Capture the cell that displays the provided text and extract its (x, y) central coordinate. 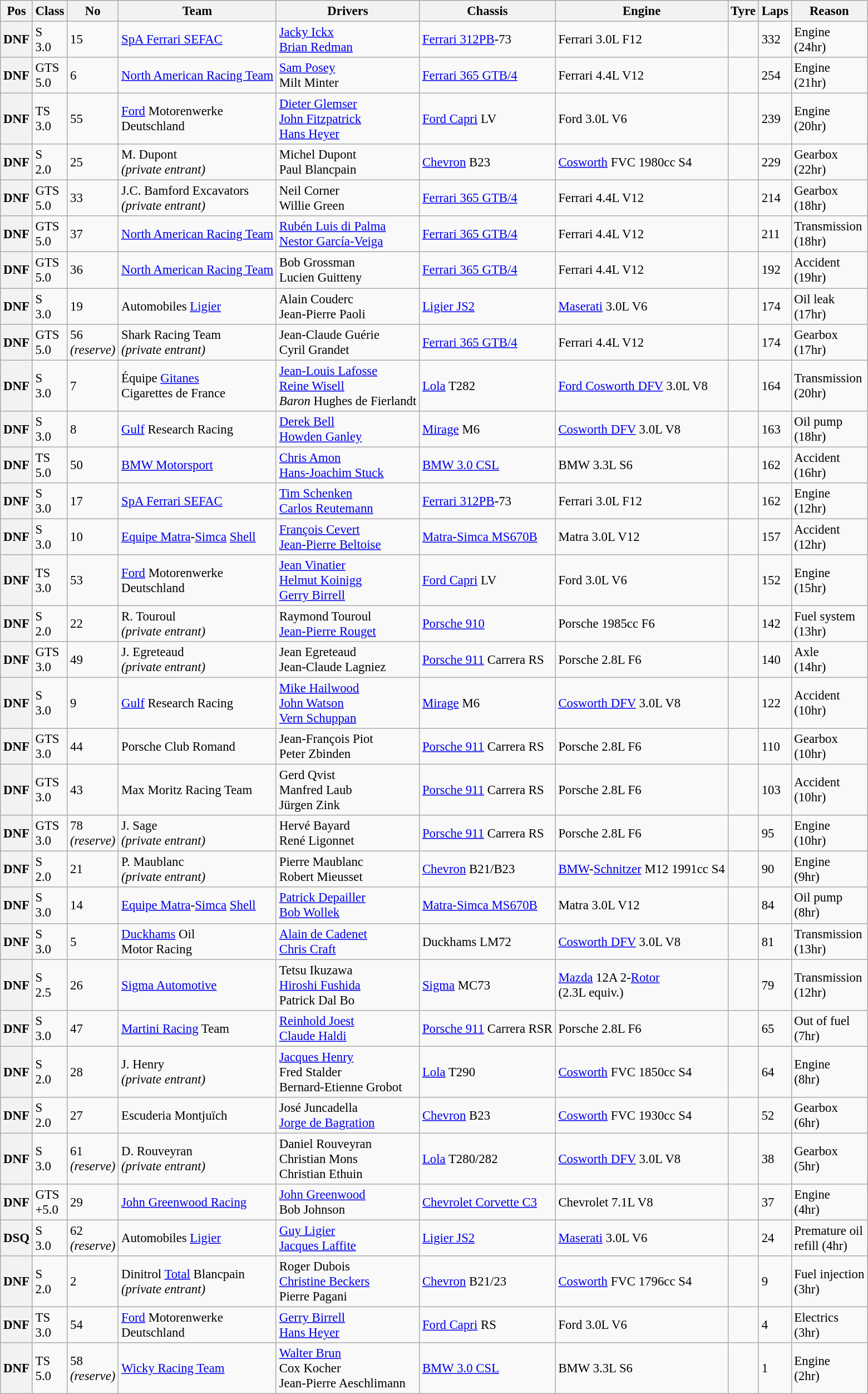
Chevron B21/B23 (487, 869)
No (93, 11)
Porsche 911 Carrera RSR (487, 1028)
Drivers (347, 11)
Engine (4hr) (829, 1202)
214 (775, 198)
BMW-Schnitzer M12 1991cc S4 (642, 869)
Équipe Gitanes Cigarettes de France (198, 386)
55 (93, 119)
Engine (21hr) (829, 76)
GTS+5.0 (50, 1202)
157 (775, 536)
J. Sage(private entrant) (198, 834)
Escuderia Montjuïch (198, 1115)
Pos (17, 11)
Lola T280/282 (487, 1159)
4 (775, 1326)
Jean Vinatier Helmut Koinigg Gerry Birrell (347, 580)
Wicky Racing Team (198, 1368)
64 (775, 1072)
61(reserve) (93, 1159)
10 (93, 536)
5 (93, 942)
8 (93, 428)
65 (775, 1028)
50 (93, 465)
58(reserve) (93, 1368)
Accident (19hr) (829, 270)
29 (93, 1202)
M. Dupont(private entrant) (198, 162)
Jean-Louis Lafosse Reine Wisell Baron Hughes de Fierlandt (347, 386)
79 (775, 985)
192 (775, 270)
Chris Amon Hans-Joachim Stuck (347, 465)
142 (775, 623)
Oil pump (18hr) (829, 428)
Out of fuel (7hr) (829, 1028)
24 (775, 1238)
Chevrolet Corvette C3 (487, 1202)
Martini Racing Team (198, 1028)
D. Rouveyran(private entrant) (198, 1159)
Sigma MC73 (487, 985)
Derek Bell Howden Ganley (347, 428)
Duckhams LM72 (487, 942)
17 (93, 501)
Chassis (487, 11)
Sigma Automotive (198, 985)
95 (775, 834)
Cosworth FVC 1850cc S4 (642, 1072)
François Cevert Jean-Pierre Beltoise (347, 536)
Gearbox (10hr) (829, 747)
Engine (20hr) (829, 119)
Team (198, 11)
Gearbox (22hr) (829, 162)
Engine (12hr) (829, 501)
Porsche 1985cc F6 (642, 623)
Reinhold Joest Claude Haldi (347, 1028)
43 (93, 790)
Gearbox (5hr) (829, 1159)
Jacky Ickx Brian Redman (347, 40)
Engine (10hr) (829, 834)
21 (93, 869)
38 (775, 1159)
Sam Posey Milt Minter (347, 76)
Gerd Qvist Manfred Laub Jürgen Zink (347, 790)
Transmission (20hr) (829, 386)
Guy Ligier Jacques Laffite (347, 1238)
Max Moritz Racing Team (198, 790)
Chevron B21/23 (487, 1282)
Tim Schenken Carlos Reutemann (347, 501)
John Greenwood Bob Johnson (347, 1202)
163 (775, 428)
110 (775, 747)
103 (775, 790)
81 (775, 942)
1 (775, 1368)
Fuel injection (3hr) (829, 1282)
Gearbox (6hr) (829, 1115)
Accident (12hr) (829, 536)
152 (775, 580)
Transmission (13hr) (829, 942)
José Juncadella Jorge de Bagration (347, 1115)
26 (93, 985)
7 (93, 386)
J.C. Bamford Excavators(private entrant) (198, 198)
Engine (642, 11)
47 (93, 1028)
Engine (15hr) (829, 580)
Roger Dubois Christine Beckers Pierre Pagani (347, 1282)
78(reserve) (93, 834)
BMW Motorsport (198, 465)
Jean-François Piot Peter Zbinden (347, 747)
52 (775, 1115)
122 (775, 703)
27 (93, 1115)
14 (93, 906)
15 (93, 40)
Axle (14hr) (829, 660)
Gearbox (18hr) (829, 198)
Jean Egreteaud Jean-Claude Lagniez (347, 660)
Tyre (743, 11)
Alain de Cadenet Chris Craft (347, 942)
Engine (9hr) (829, 869)
Transmission (18hr) (829, 234)
Ford Capri RS (487, 1326)
254 (775, 76)
Accident (16hr) (829, 465)
56(reserve) (93, 342)
J. Egreteaud(private entrant) (198, 660)
Hervé Bayard René Ligonnet (347, 834)
John Greenwood Racing (198, 1202)
211 (775, 234)
Mike Hailwood John Watson Vern Schuppan (347, 703)
Oil pump (8hr) (829, 906)
Transmission (12hr) (829, 985)
Michel Dupont Paul Blancpain (347, 162)
49 (93, 660)
54 (93, 1326)
36 (93, 270)
164 (775, 386)
Mazda 12A 2-Rotor (2.3L equiv.) (642, 985)
Cosworth FVC 1796cc S4 (642, 1282)
Walter Brun Cox Kocher Jean-Pierre Aeschlimann (347, 1368)
Premature oilrefill (4hr) (829, 1238)
Dieter Glemser John Fitzpatrick Hans Heyer (347, 119)
Oil leak (17hr) (829, 306)
Jacques Henry Fred Stalder Bernard-Etienne Grobot (347, 1072)
Bob Grossman Lucien Guitteny (347, 270)
R. Touroul(private entrant) (198, 623)
25 (93, 162)
Pierre Maublanc Robert Mieusset (347, 869)
28 (93, 1072)
140 (775, 660)
2 (93, 1282)
Jean-Claude Guérie Cyril Grandet (347, 342)
Cosworth FVC 1980cc S4 (642, 162)
332 (775, 40)
33 (93, 198)
44 (93, 747)
53 (93, 580)
Shark Racing Team(private entrant) (198, 342)
Chevrolet 7.1L V8 (642, 1202)
62(reserve) (93, 1238)
6 (93, 76)
84 (775, 906)
Porsche Club Romand (198, 747)
DSQ (17, 1238)
Engine (8hr) (829, 1072)
19 (93, 306)
Electrics (3hr) (829, 1326)
Alain Couderc Jean-Pierre Paoli (347, 306)
239 (775, 119)
229 (775, 162)
Duckhams Oil Motor Racing (198, 942)
Ford Cosworth DFV 3.0L V8 (642, 386)
Reason (829, 11)
S2.5 (50, 985)
90 (775, 869)
Raymond Touroul Jean-Pierre Rouget (347, 623)
Tetsu Ikuzawa Hiroshi Fushida Patrick Dal Bo (347, 985)
22 (93, 623)
Fuel system (13hr) (829, 623)
Dinitrol Total Blancpain(private entrant) (198, 1282)
Daniel Rouveyran Christian Mons Christian Ethuin (347, 1159)
Patrick Depailler Bob Wollek (347, 906)
Engine (2hr) (829, 1368)
Gerry Birrell Hans Heyer (347, 1326)
Laps (775, 11)
Class (50, 11)
Porsche 910 (487, 623)
P. Maublanc(private entrant) (198, 869)
Engine (24hr) (829, 40)
Cosworth FVC 1930cc S4 (642, 1115)
Gearbox (17hr) (829, 342)
Neil Corner Willie Green (347, 198)
Lola T282 (487, 386)
Lola T290 (487, 1072)
Rubén Luis di Palma Nestor García-Veiga (347, 234)
J. Henry(private entrant) (198, 1072)
